Detect which cell encompasses the target text, then output its [x, y] center coordinate. 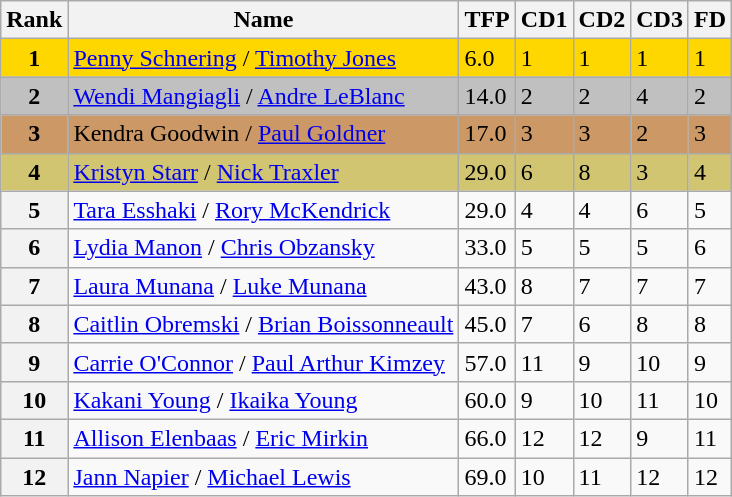
Lydia Manon / Chris Obzansky [264, 248]
Carrie O'Connor / Paul Arthur Kimzey [264, 362]
FD [710, 20]
60.0 [487, 400]
Tara Esshaki / Rory McKendrick [264, 210]
Caitlin Obremski / Brian Boissonneault [264, 324]
TFP [487, 20]
Kakani Young / Ikaika Young [264, 400]
14.0 [487, 96]
45.0 [487, 324]
6.0 [487, 58]
Kendra Goodwin / Paul Goldner [264, 134]
17.0 [487, 134]
33.0 [487, 248]
CD1 [544, 20]
CD3 [660, 20]
69.0 [487, 477]
Kristyn Starr / Nick Traxler [264, 172]
Wendi Mangiagli / Andre LeBlanc [264, 96]
43.0 [487, 286]
Rank [34, 20]
Jann Napier / Michael Lewis [264, 477]
Penny Schnering / Timothy Jones [264, 58]
Laura Munana / Luke Munana [264, 286]
66.0 [487, 438]
Name [264, 20]
Allison Elenbaas / Eric Mirkin [264, 438]
57.0 [487, 362]
CD2 [602, 20]
